Find where the given text appears and provide that cell's center as (x, y) coordinate. 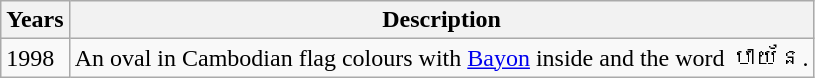
Years (35, 20)
An oval in Cambodian flag colours with Bayon inside and the word បាយ័ន. (442, 58)
Description (442, 20)
1998 (35, 58)
